Identify which cell holds the provided text, then report its (x, y) central coordinate. 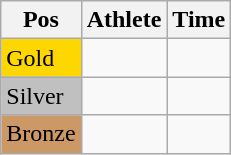
Bronze (41, 134)
Silver (41, 96)
Athlete (124, 20)
Pos (41, 20)
Gold (41, 58)
Time (199, 20)
